Scan for the cell matching the given text and deliver its [x, y] coordinate at center. 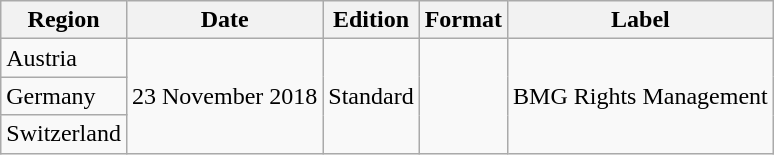
BMG Rights Management [641, 96]
Format [463, 20]
Germany [64, 96]
Edition [371, 20]
Switzerland [64, 134]
23 November 2018 [224, 96]
Date [224, 20]
Austria [64, 58]
Label [641, 20]
Region [64, 20]
Standard [371, 96]
